Scan for the cell matching the given text and deliver its (x, y) coordinate at center. 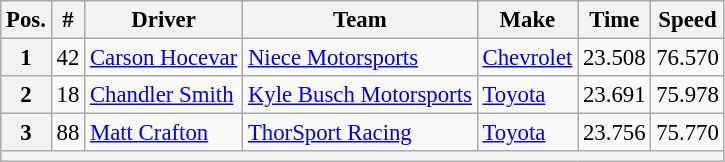
42 (68, 58)
75.770 (688, 133)
Matt Crafton (164, 133)
23.691 (614, 95)
88 (68, 133)
Speed (688, 20)
Niece Motorsports (360, 58)
Team (360, 20)
Kyle Busch Motorsports (360, 95)
23.508 (614, 58)
2 (26, 95)
18 (68, 95)
# (68, 20)
ThorSport Racing (360, 133)
23.756 (614, 133)
Chandler Smith (164, 95)
Driver (164, 20)
Make (527, 20)
3 (26, 133)
75.978 (688, 95)
Carson Hocevar (164, 58)
Chevrolet (527, 58)
1 (26, 58)
Pos. (26, 20)
76.570 (688, 58)
Time (614, 20)
